Find where the given text appears and provide that cell's center as [x, y] coordinate. 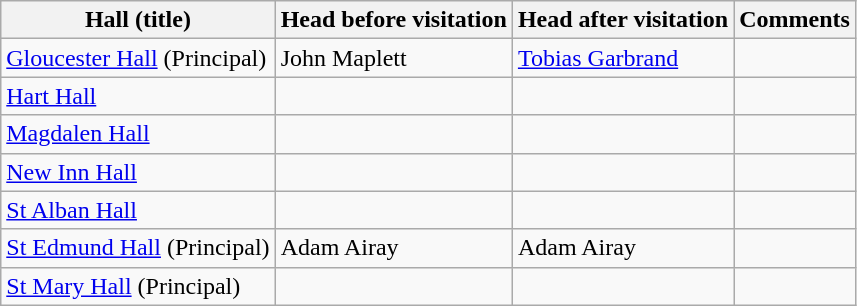
Head after visitation [622, 20]
Gloucester Hall (Principal) [138, 58]
John Maplett [394, 58]
St Mary Hall (Principal) [138, 286]
Hart Hall [138, 96]
Head before visitation [394, 20]
Tobias Garbrand [622, 58]
Hall (title) [138, 20]
St Alban Hall [138, 210]
Comments [795, 20]
Magdalen Hall [138, 134]
St Edmund Hall (Principal) [138, 248]
New Inn Hall [138, 172]
